Extract the (X, Y) coordinate from the center of the cell holding the provided text.  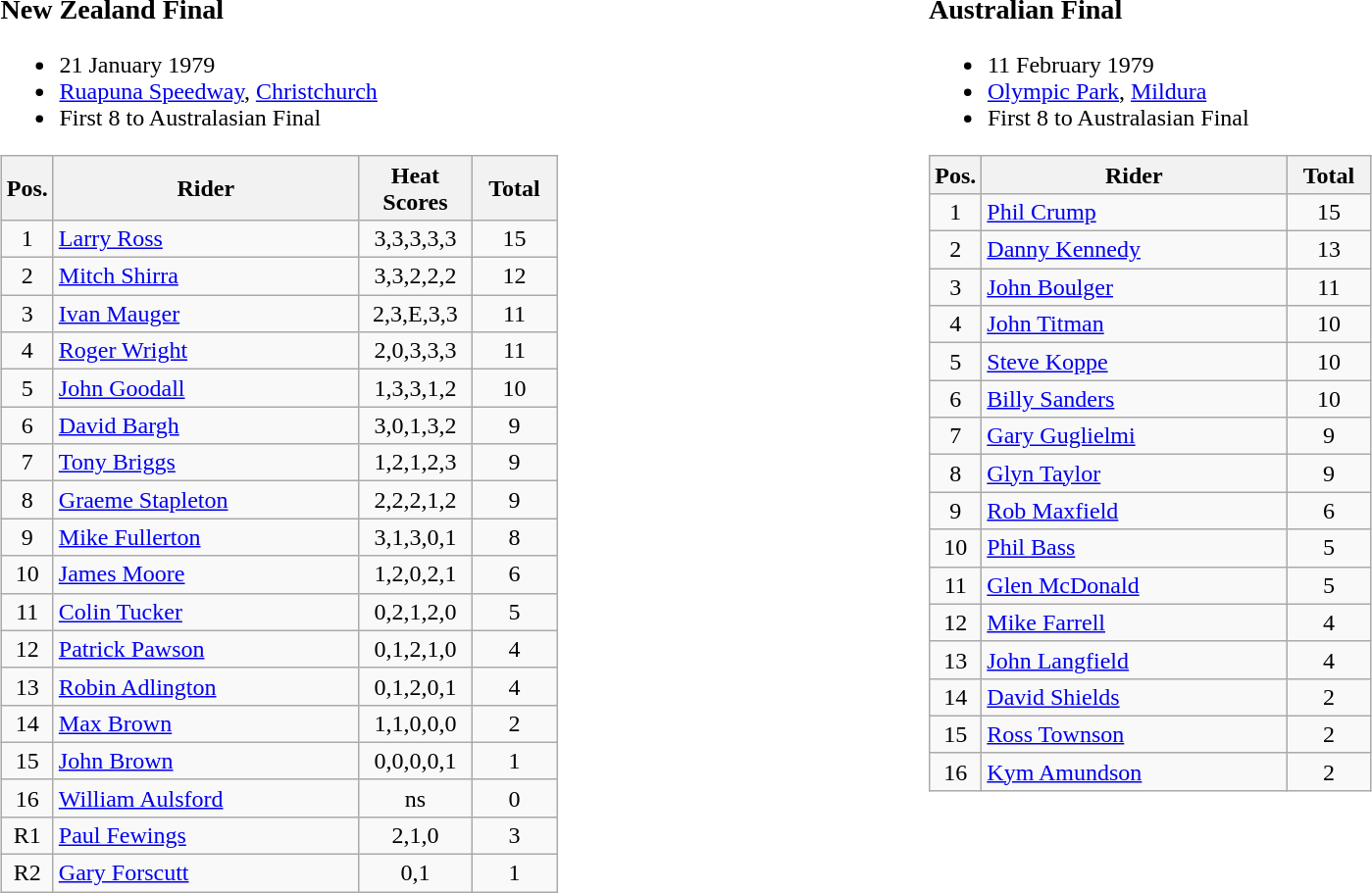
Tony Briggs (206, 463)
Glyn Taylor (1134, 473)
John Titman (1134, 324)
John Goodall (206, 388)
1,3,3,1,2 (415, 388)
Glen McDonald (1134, 585)
Gary Forscutt (206, 873)
Kym Amundson (1134, 771)
Phil Bass (1134, 548)
3,0,1,3,2 (415, 425)
Mitch Shirra (206, 276)
Roger Wright (206, 351)
3,1,3,0,1 (415, 537)
3,3,2,2,2 (415, 276)
Colin Tucker (206, 612)
John Boulger (1134, 287)
1,1,0,0,0 (415, 723)
Heat Scores (415, 188)
Patrick Pawson (206, 649)
Steve Koppe (1134, 362)
R2 (27, 873)
James Moore (206, 574)
2,0,3,3,3 (415, 351)
0,1 (415, 873)
John Brown (206, 761)
John Langfield (1134, 660)
Billy Sanders (1134, 399)
2,3,E,3,3 (415, 314)
2,2,2,1,2 (415, 500)
0,1,2,0,1 (415, 686)
R1 (27, 835)
William Aulsford (206, 798)
0,0,0,0,1 (415, 761)
3,3,3,3,3 (415, 238)
Rob Maxfield (1134, 511)
Phil Crump (1134, 212)
0,2,1,2,0 (415, 612)
ns (415, 798)
2,1,0 (415, 835)
Ivan Mauger (206, 314)
0 (514, 798)
0,1,2,1,0 (415, 649)
Ross Townson (1134, 734)
1,2,1,2,3 (415, 463)
David Shields (1134, 697)
1,2,0,2,1 (415, 574)
Paul Fewings (206, 835)
Mike Farrell (1134, 622)
Danny Kennedy (1134, 250)
Mike Fullerton (206, 537)
Robin Adlington (206, 686)
Graeme Stapleton (206, 500)
Max Brown (206, 723)
Gary Guglielmi (1134, 436)
David Bargh (206, 425)
Larry Ross (206, 238)
